Detect which cell encompasses the target text, then output its (X, Y) center coordinate. 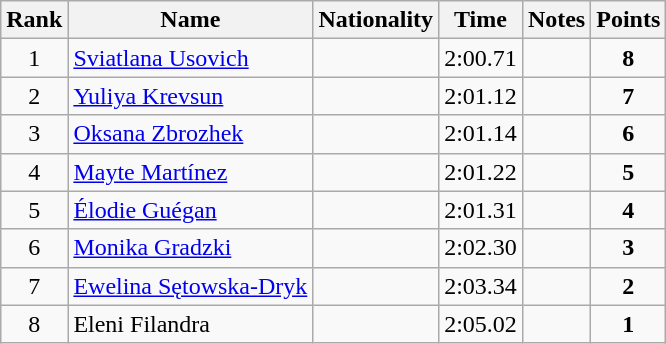
Sviatlana Usovich (190, 58)
Yuliya Krevsun (190, 96)
Mayte Martínez (190, 172)
2:02.30 (481, 248)
2:01.22 (481, 172)
Notes (556, 20)
Rank (34, 20)
Ewelina Sętowska-Dryk (190, 286)
2:01.12 (481, 96)
2:00.71 (481, 58)
Name (190, 20)
2:03.34 (481, 286)
Time (481, 20)
Élodie Guégan (190, 210)
Nationality (376, 20)
2:01.31 (481, 210)
Monika Gradzki (190, 248)
Eleni Filandra (190, 324)
Points (628, 20)
2:01.14 (481, 134)
Oksana Zbrozhek (190, 134)
2:05.02 (481, 324)
